Capture the cell that displays the provided text and extract its [X, Y] central coordinate. 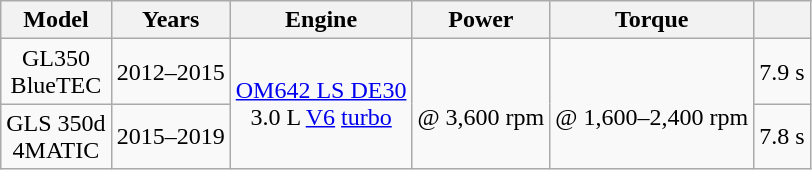
GL350 BlueTEC [56, 72]
2015–2019 [170, 136]
7.8 s [782, 136]
Model [56, 20]
Torque [652, 20]
@ 1,600–2,400 rpm [652, 104]
Years [170, 20]
Power [481, 20]
Engine [321, 20]
OM642 LS DE30 3.0 L V6 turbo [321, 104]
@ 3,600 rpm [481, 104]
7.9 s [782, 72]
2012–2015 [170, 72]
GLS 350d4MATIC [56, 136]
